Extract the (X, Y) coordinate from the center of the cell holding the provided text.  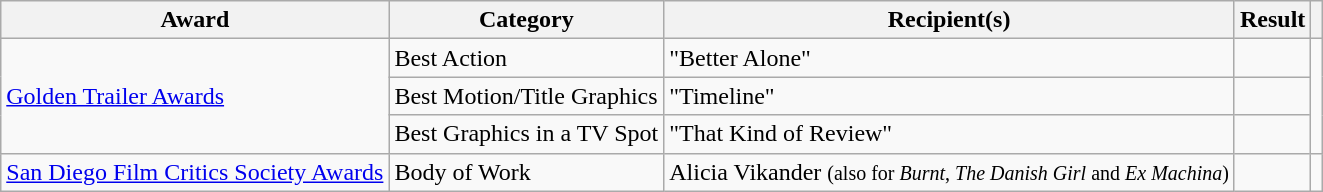
Golden Trailer Awards (195, 96)
"Better Alone" (950, 58)
Category (526, 20)
Recipient(s) (950, 20)
"Timeline" (950, 96)
Body of Work (526, 172)
Result (1272, 20)
Alicia Vikander (also for Burnt, The Danish Girl and Ex Machina) (950, 172)
Best Action (526, 58)
Best Motion/Title Graphics (526, 96)
Award (195, 20)
Best Graphics in a TV Spot (526, 134)
"That Kind of Review" (950, 134)
San Diego Film Critics Society Awards (195, 172)
